Scan for the cell matching the given text and deliver its (X, Y) coordinate at center. 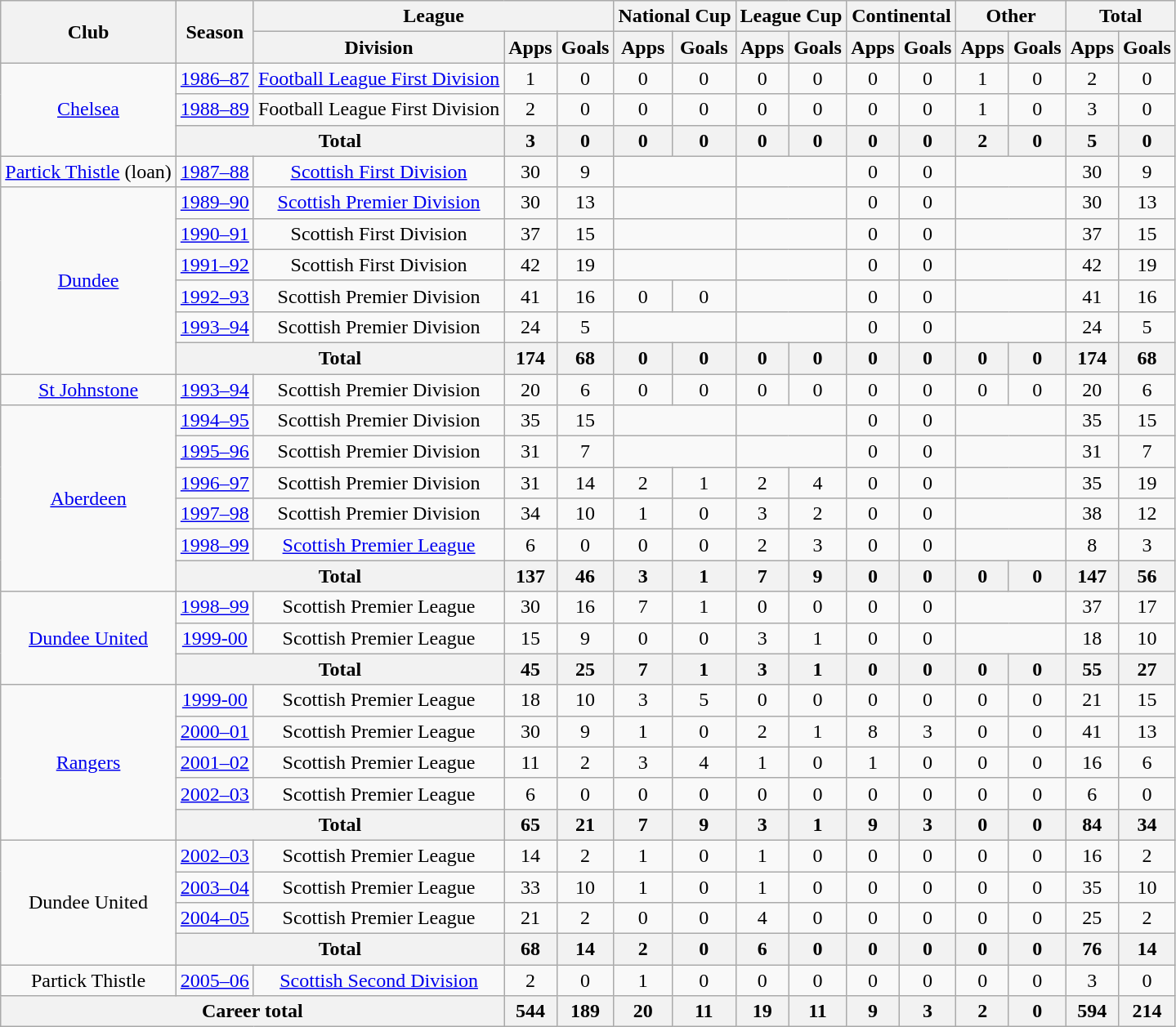
Dundee (88, 280)
65 (530, 824)
Chelsea (88, 109)
84 (1092, 824)
Rangers (88, 762)
2000–01 (214, 731)
1997–98 (214, 514)
137 (530, 576)
Other (1011, 16)
55 (1092, 669)
544 (530, 1011)
2003–04 (214, 886)
214 (1147, 1011)
76 (1092, 949)
27 (1147, 669)
Club (88, 32)
1994–95 (214, 421)
1995–96 (214, 452)
1992–93 (214, 296)
Aberdeen (88, 498)
594 (1092, 1011)
Career total (253, 1011)
1989–90 (214, 203)
12 (1147, 514)
St Johnstone (88, 390)
56 (1147, 576)
2004–05 (214, 918)
1991–92 (214, 265)
Season (214, 32)
33 (530, 886)
1990–91 (214, 234)
46 (585, 576)
2005–06 (214, 980)
1988–89 (214, 109)
1996–97 (214, 483)
2001–02 (214, 762)
38 (1092, 514)
Partick Thistle (loan) (88, 172)
189 (585, 1011)
147 (1092, 576)
Scottish Second Division (378, 980)
17 (1147, 607)
1986–87 (214, 78)
Continental (901, 16)
League Cup (791, 16)
League (433, 16)
National Cup (675, 16)
Partick Thistle (88, 980)
Division (378, 47)
45 (530, 669)
1987–88 (214, 172)
